Determine the [X, Y] coordinate at the center of the cell enclosing the given text.  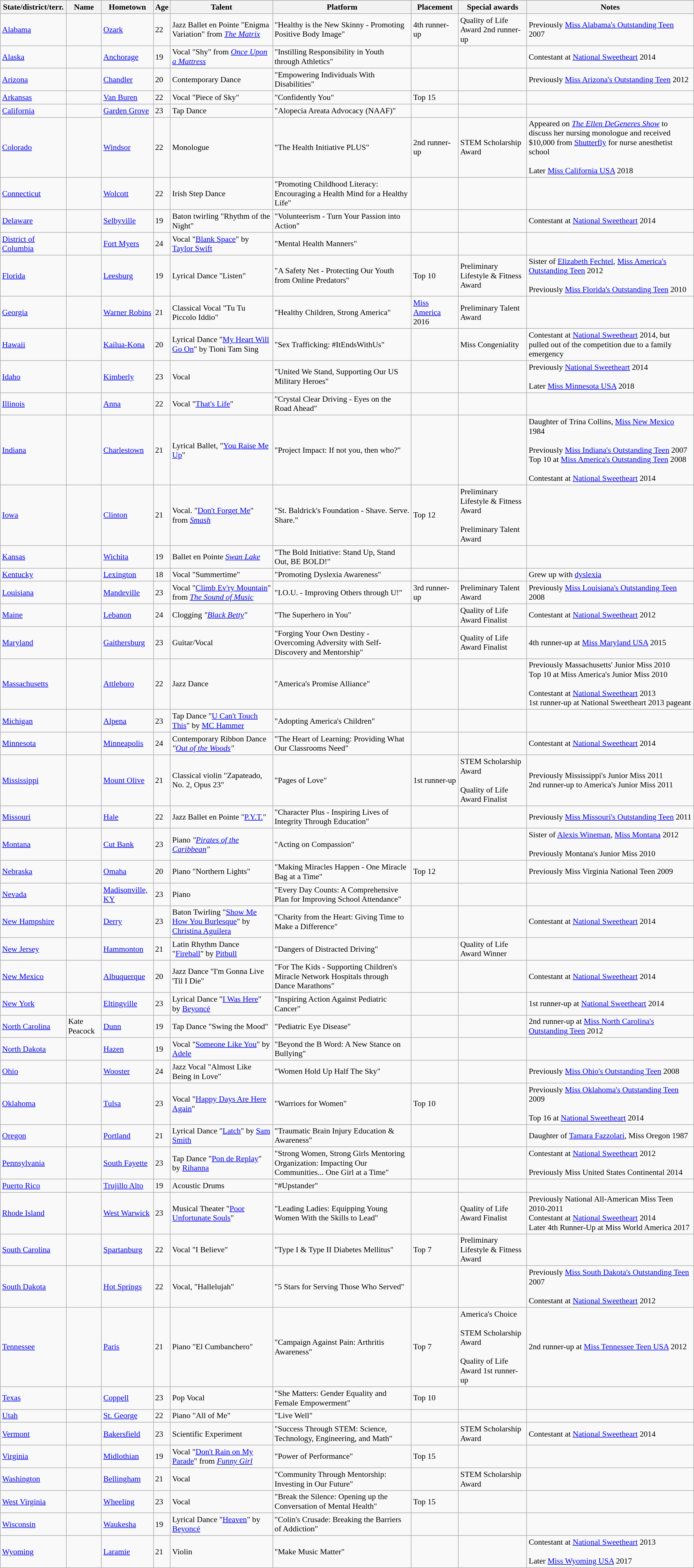
Chandler [127, 80]
2nd runner-up at Miss North Carolina's Outstanding Teen 2012 [610, 1026]
Jazz Ballet en Pointe "Enigma Variation" from The Matrix [221, 30]
"Adopting America's Children" [342, 721]
STEM Scholarship AwardQuality of Life Award Finalist [492, 780]
"Pages of Love" [342, 780]
"Acting on Compassion" [342, 845]
Pennsylvania [33, 1163]
Classical Vocal "Tu Tu Piccolo Iddio" [221, 312]
Clinton [127, 515]
Minnesota [33, 743]
Lexington [127, 575]
Age [162, 7]
Contestant at National Sweetheart 2012 [610, 615]
Vocal "Shy" from Once Upon a Mattress [221, 57]
Cut Bank [127, 845]
Lebanon [127, 615]
Bakersfield [127, 1434]
"Empowering Individuals With Disabilities" [342, 80]
Delaware [33, 221]
Omaha [127, 872]
Preliminary Lifestyle & Fitness AwardPreliminary Talent Award [492, 515]
Virginia [33, 1456]
Idaho [33, 377]
Piano "All of Me" [221, 1416]
18 [162, 575]
Violin [221, 1552]
"Healthy Children, Strong America" [342, 312]
"Success Through STEM: Science, Technology, Engineering, and Math" [342, 1434]
New Hampshire [33, 922]
Musical Theater "Poor Unfortunate Souls" [221, 1213]
1st runner-up at National Sweetheart 2014 [610, 1004]
"Dangers of Distracted Driving" [342, 949]
"I.O.U. - Improving Others through U!" [342, 593]
Talent [221, 7]
"The Health Initiative PLUS" [342, 147]
Vocal "I Believe" [221, 1250]
4th runner-up [435, 30]
Quality of Life Award 2nd runner-up [492, 30]
Derry [127, 922]
"Community Through Mentorship: Investing in Our Future" [342, 1479]
Platform [342, 7]
Jazz Dance [221, 684]
Vocal "Piece of Sky" [221, 98]
Previously National All-American Miss Teen 2010-2011Contestant at National Sweetheart 2014Later 4th Runner-Up at Miss World America 2017 [610, 1213]
Indiana [33, 450]
"United We Stand, Supporting Our US Military Heroes" [342, 377]
Contestant at National Sweetheart 2013Later Miss Wyoming USA 2017 [610, 1552]
State/district/terr. [33, 7]
"Healthy is the New Skinny - Promoting Positive Body Image" [342, 30]
Garden Grove [127, 111]
"Charity from the Heart: Giving Time to Make a Difference" [342, 922]
Piano [221, 894]
Wisconsin [33, 1524]
"Mental Health Manners" [342, 244]
Trujillo Alto [127, 1186]
Mississippi [33, 780]
Jazz Dance "I'm Gonna Live 'Til I Die" [221, 976]
"#Upstander" [342, 1186]
"Strong Women, Strong Girls Mentoring Organization: Impacting Our Communities... One Girl at a Time" [342, 1163]
"Confidently You" [342, 98]
Iowa [33, 515]
West Warwick [127, 1213]
Ballet en Pointe Swan Lake [221, 557]
Tap Dance [221, 111]
New Mexico [33, 976]
"Project Impact: If not you, then who?" [342, 450]
Hot Springs [127, 1287]
"Instilling Responsibility in Youth through Athletics" [342, 57]
Kimberly [127, 377]
"For The Kids - Supporting Children's Miracle Network Hospitals through Dance Marathons" [342, 976]
Eltingville [127, 1004]
Grew up with dyslexia [610, 575]
Lyrical Dance "Latch" by Sam Smith [221, 1136]
Rhode Island [33, 1213]
Lyrical Dance "I Was Here" by Beyoncé [221, 1004]
Arkansas [33, 98]
Oregon [33, 1136]
"Make Music Matter" [342, 1552]
Contestant at National Sweetheart 2014, but pulled out of the competition due to a family emergency [610, 345]
Previously Miss Louisiana's Outstanding Teen 2008 [610, 593]
Laramie [127, 1552]
Alpena [127, 721]
1st runner-up [435, 780]
"Warriors for Women" [342, 1104]
Anchorage [127, 57]
Anna [127, 404]
Wyoming [33, 1552]
Coppell [127, 1398]
Lyrical Dance "My Heart Will Go On" by Tioni Tam Sing [221, 345]
Baton twirling "Rhythm of the Night" [221, 221]
Scientific Experiment [221, 1434]
Quality of Life Award Winner [492, 949]
Georgia [33, 312]
Lyrical Ballet, "You Raise Me Up" [221, 450]
Miss America 2016 [435, 312]
Jazz Vocal "Almost Like Being in Love" [221, 1072]
"Every Day Counts: A Comprehensive Plan for Improving School Attendance" [342, 894]
Maine [33, 615]
"Beyond the B Word: A New Stance on Bullying" [342, 1049]
Charlestown [127, 450]
Contestant at National Sweetheart 2012Previously Miss United States Continental 2014 [610, 1163]
Texas [33, 1398]
Paris [127, 1347]
Kailua-Kona [127, 345]
Colorado [33, 147]
Classical violin "Zapateado, No. 2, Opus 23" [221, 780]
"Women Hold Up Half The Sky" [342, 1072]
Montana [33, 845]
South Fayette [127, 1163]
Sister of Alexis Wineman, Miss Montana 2012Previously Montana's Junior Miss 2010 [610, 845]
Vocal "Don't Rain on My Parade" from Funny Girl [221, 1456]
Portland [127, 1136]
"5 Stars for Serving Those Who Served" [342, 1287]
"Forging Your Own Destiny - Overcoming Adversity with Self-Discovery and Mentorship" [342, 643]
Nevada [33, 894]
Maryland [33, 643]
Daughter of Tamara Fazzolari, Miss Oregon 1987 [610, 1136]
Previously Miss Alabama's Outstanding Teen 2007 [610, 30]
Special awards [492, 7]
Spartanburg [127, 1250]
"America's Promise Alliance" [342, 684]
Dunn [127, 1026]
"Character Plus - Inspiring Lives of Integrity Through Education" [342, 817]
Previously Miss South Dakota's Outstanding Teen 2007 Contestant at National Sweetheart 2012 [610, 1287]
Alaska [33, 57]
"Crystal Clear Driving - Eyes on the Road Ahead" [342, 404]
Jazz Ballet en Pointe "P.Y.T." [221, 817]
Missouri [33, 817]
"Type I & Type II Diabetes Mellitus" [342, 1250]
"Pediatric Eye Disease" [342, 1026]
"St. Baldrick's Foundation - Shave. Serve. Share." [342, 515]
Tennessee [33, 1347]
Irish Step Dance [221, 194]
Washington [33, 1479]
2nd runner-up at Miss Tennessee Teen USA 2012 [610, 1347]
District of Columbia [33, 244]
Hale [127, 817]
Placement [435, 7]
"Sex Trafficking: #ItEndsWithUs" [342, 345]
Connecticut [33, 194]
Louisiana [33, 593]
Attleboro [127, 684]
Hometown [127, 7]
"Alopecia Areata Advocacy (NAAF)" [342, 111]
Vocal. "Don't Forget Me" from Smash [221, 515]
"Volunteerism - Turn Your Passion into Action" [342, 221]
Clogging "Black Betty" [221, 615]
"She Matters: Gender Equality and Female Empowerment" [342, 1398]
New Jersey [33, 949]
Waukesha [127, 1524]
Van Buren [127, 98]
Midlothian [127, 1456]
Bellingham [127, 1479]
"Power of Performance" [342, 1456]
Vocal "Climb Ev'ry Mountain" from The Sound of Music [221, 593]
Vermont [33, 1434]
Gaithersburg [127, 643]
Previously Miss Missouri's Outstanding Teen 2011 [610, 817]
Tap Dance "Swing the Mood" [221, 1026]
Vocal "Happy Days Are Here Again" [221, 1104]
Ozark [127, 30]
Windsor [127, 147]
South Dakota [33, 1287]
3rd runner-up [435, 593]
North Dakota [33, 1049]
Utah [33, 1416]
Tulsa [127, 1104]
Pop Vocal [221, 1398]
2nd runner-up [435, 147]
Tap Dance "Pon de Replay" by Rihanna [221, 1163]
California [33, 111]
Puerto Rico [33, 1186]
Latin Rhythm Dance "Fireball" by Pitbull [221, 949]
North Carolina [33, 1026]
Nebraska [33, 872]
Leesburg [127, 276]
4th runner-up at Miss Maryland USA 2015 [610, 643]
Monologue [221, 147]
Wichita [127, 557]
Vocal "Blank Space" by Taylor Swift [221, 244]
"The Bold Initiative: Stand Up, Stand Out, BE BOLD!" [342, 557]
"Leading Ladies: Equipping Young Women With the Skills to Lead" [342, 1213]
"Break the Silence: Opening up the Conversation of Mental Health" [342, 1501]
Vocal "Summertime" [221, 575]
Massachusetts [33, 684]
Mandeville [127, 593]
West Virginia [33, 1501]
Piano "El Cumbanchero" [221, 1347]
"Promoting Dyslexia Awareness" [342, 575]
Previously Miss Ohio's Outstanding Teen 2008 [610, 1072]
"A Safety Net - Protecting Our Youth from Online Predators" [342, 276]
"Live Well" [342, 1416]
Alabama [33, 30]
Lyrical Dance "Listen" [221, 276]
Hawaii [33, 345]
Previously National Sweetheart 2014Later Miss Minnesota USA 2018 [610, 377]
Arizona [33, 80]
Fort Myers [127, 244]
Tap Dance "U Can't Touch This" by MC Hammer [221, 721]
Wolcott [127, 194]
Selbyville [127, 221]
"Colin's Crusade: Breaking the Barriers of Addiction" [342, 1524]
South Carolina [33, 1250]
Contemporary Ribbon Dance "Out of the Woods" [221, 743]
St. George [127, 1416]
"Campaign Against Pain: Arthritis Awareness" [342, 1347]
Sister of Elizabeth Fechtel, Miss America's Outstanding Teen 2012Previously Miss Florida's Outstanding Teen 2010 [610, 276]
Albuquerque [127, 976]
Piano "Pirates of the Caribbean" [221, 845]
Mount Olive [127, 780]
Kansas [33, 557]
"Making Miracles Happen - One Miracle Bag at a Time" [342, 872]
Oklahoma [33, 1104]
Warner Robins [127, 312]
Wooster [127, 1072]
Piano "Northern Lights" [221, 872]
"Promoting Childhood Literacy: Encouraging a Health Mind for a Healthy Life" [342, 194]
Florida [33, 276]
Contemporary Dance [221, 80]
"The Heart of Learning: Providing What Our Classrooms Need" [342, 743]
Vocal, "Hallelujah" [221, 1287]
Previously Miss Arizona's Outstanding Teen 2012 [610, 80]
Madisonville, KY [127, 894]
Guitar/Vocal [221, 643]
Ohio [33, 1072]
Name [84, 7]
Vocal "That's Life" [221, 404]
"Traumatic Brain Injury Education & Awareness" [342, 1136]
Notes [610, 7]
Michigan [33, 721]
New York [33, 1004]
Wheeling [127, 1501]
Hazen [127, 1049]
Previously Mississippi's Junior Miss 20112nd runner-up to America's Junior Miss 2011 [610, 780]
"Inspiring Action Against Pediatric Cancer" [342, 1004]
Kate Peacock [84, 1026]
Kentucky [33, 575]
Previously Miss Virginia National Teen 2009 [610, 872]
Previously Miss Oklahoma's Outstanding Teen 2009Top 16 at National Sweetheart 2014 [610, 1104]
Lyrical Dance "Heaven" by Beyoncé [221, 1524]
"The Superhero in You" [342, 615]
Hammonton [127, 949]
Illinois [33, 404]
Acoustic Drums [221, 1186]
Minneapolis [127, 743]
Vocal "Someone Like You" by Adele [221, 1049]
America's ChoiceSTEM Scholarship AwardQuality of Life Award 1st runner-up [492, 1347]
Baton Twirling "Show Me How You Burlesque" by Christina Aguilera [221, 922]
Miss Congeniality [492, 345]
